Detect which cell encompasses the target text, then output its (x, y) center coordinate. 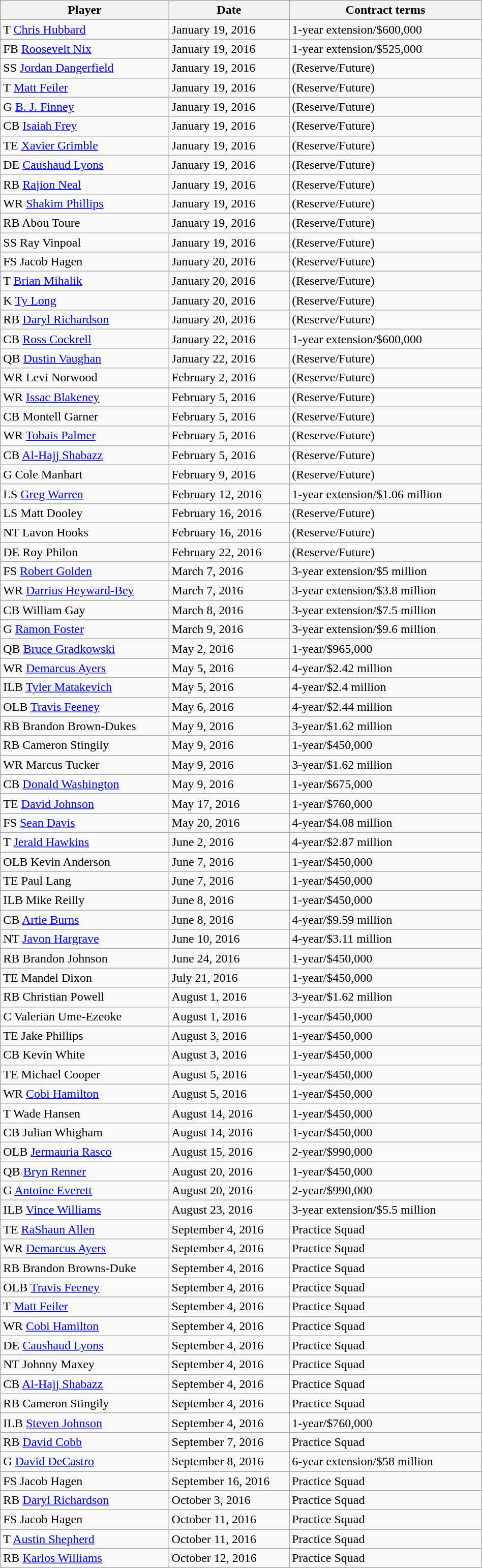
G Antoine Everett (84, 1191)
WR Darrius Heyward-Bey (84, 591)
SS Ray Vinpoal (84, 243)
March 8, 2016 (229, 610)
May 6, 2016 (229, 707)
1-year/$965,000 (385, 649)
T Austin Shepherd (84, 1539)
4-year/$9.59 million (385, 920)
1-year extension/$525,000 (385, 49)
WR Marcus Tucker (84, 765)
TE David Johnson (84, 803)
G Cole Manhart (84, 474)
CB Artie Burns (84, 920)
RB Brandon Brown-Dukes (84, 726)
September 8, 2016 (229, 1461)
K Ty Long (84, 300)
TE Michael Cooper (84, 1074)
Player (84, 10)
ILB Mike Reilly (84, 900)
WR Tobais Palmer (84, 436)
October 3, 2016 (229, 1500)
February 22, 2016 (229, 552)
4-year/$2.44 million (385, 707)
LS Greg Warren (84, 494)
May 2, 2016 (229, 649)
FS Robert Golden (84, 571)
4-year/$2.4 million (385, 687)
QB Dustin Vaughan (84, 358)
June 10, 2016 (229, 939)
February 9, 2016 (229, 474)
ILB Tyler Matakevich (84, 687)
TE Xavier Grimble (84, 145)
DE Roy Philon (84, 552)
October 12, 2016 (229, 1558)
TE Paul Lang (84, 881)
1-year extension/$1.06 million (385, 494)
G David DeCastro (84, 1461)
RB Abou Toure (84, 223)
OLB Jermauria Rasco (84, 1152)
FS Sean Davis (84, 823)
NT Javon Hargrave (84, 939)
CB Montell Garner (84, 416)
CB Julian Whigham (84, 1132)
RB Brandon Browns-Duke (84, 1268)
FB Roosevelt Nix (84, 49)
March 9, 2016 (229, 629)
3-year extension/$9.6 million (385, 629)
3-year extension/$5 million (385, 571)
LS Matt Dooley (84, 513)
3-year extension/$7.5 million (385, 610)
TE Jake Phillips (84, 1036)
February 2, 2016 (229, 378)
T Jerald Hawkins (84, 842)
WR Levi Norwood (84, 378)
SS Jordan Dangerfield (84, 68)
RB Brandon Johnson (84, 958)
QB Bruce Gradkowski (84, 649)
4-year/$4.08 million (385, 823)
6-year extension/$58 million (385, 1461)
OLB Kevin Anderson (84, 862)
4-year/$3.11 million (385, 939)
NT Lavon Hooks (84, 532)
RB Karlos Williams (84, 1558)
August 23, 2016 (229, 1210)
CB William Gay (84, 610)
TE Mandel Dixon (84, 978)
QB Bryn Renner (84, 1171)
TE RaShaun Allen (84, 1229)
RB David Cobb (84, 1442)
September 7, 2016 (229, 1442)
CB Ross Cockrell (84, 339)
ILB Vince Williams (84, 1210)
CB Isaiah Frey (84, 126)
WR Issac Blakeney (84, 397)
C Valerian Ume-Ezeoke (84, 1016)
T Brian Mihalik (84, 281)
Date (229, 10)
G Ramon Foster (84, 629)
Contract terms (385, 10)
WR Shakim Phillips (84, 203)
3-year extension/$5.5 million (385, 1210)
CB Kevin White (84, 1055)
3-year extension/$3.8 million (385, 591)
February 12, 2016 (229, 494)
T Wade Hansen (84, 1113)
1-year/$675,000 (385, 784)
June 2, 2016 (229, 842)
CB Donald Washington (84, 784)
T Chris Hubbard (84, 29)
June 24, 2016 (229, 958)
G B. J. Finney (84, 107)
RB Rajion Neal (84, 184)
4-year/$2.87 million (385, 842)
August 15, 2016 (229, 1152)
July 21, 2016 (229, 978)
May 17, 2016 (229, 803)
ILB Steven Johnson (84, 1423)
May 20, 2016 (229, 823)
RB Christian Powell (84, 997)
4-year/$2.42 million (385, 668)
September 16, 2016 (229, 1481)
NT Johnny Maxey (84, 1365)
